Locate the cell with the specified text and output its [X, Y] center coordinate. 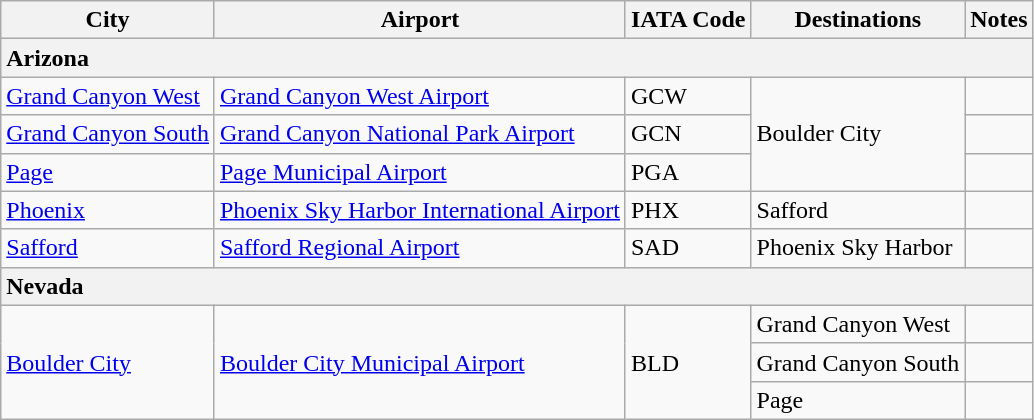
Page Municipal Airport [420, 172]
Grand Canyon West Airport [420, 96]
PGA [688, 172]
GCN [688, 134]
Arizona [517, 58]
BLD [688, 362]
Nevada [517, 286]
Grand Canyon National Park Airport [420, 134]
GCW [688, 96]
Safford Regional Airport [420, 248]
Boulder City Municipal Airport [420, 362]
SAD [688, 248]
Destinations [858, 20]
Airport [420, 20]
Notes [999, 20]
Phoenix Sky Harbor International Airport [420, 210]
PHX [688, 210]
City [108, 20]
Phoenix Sky Harbor [858, 248]
IATA Code [688, 20]
Phoenix [108, 210]
